From the cell containing the given text, extract its center point as (x, y) coordinate. 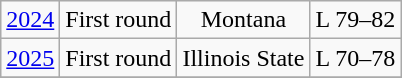
Illinois State (244, 58)
2024 (30, 20)
L 70–78 (356, 58)
2025 (30, 58)
L 79–82 (356, 20)
Montana (244, 20)
